Scan for the cell matching the given text and deliver its (x, y) coordinate at center. 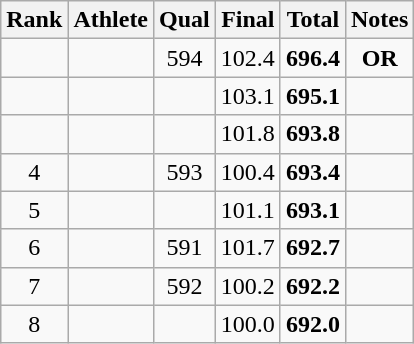
100.0 (248, 324)
4 (34, 172)
692.2 (312, 286)
693.1 (312, 210)
692.0 (312, 324)
100.2 (248, 286)
594 (185, 58)
Athlete (111, 20)
8 (34, 324)
592 (185, 286)
692.7 (312, 248)
102.4 (248, 58)
Rank (34, 20)
OR (379, 58)
101.8 (248, 134)
101.7 (248, 248)
593 (185, 172)
693.4 (312, 172)
591 (185, 248)
100.4 (248, 172)
101.1 (248, 210)
103.1 (248, 96)
695.1 (312, 96)
7 (34, 286)
696.4 (312, 58)
5 (34, 210)
Total (312, 20)
Qual (185, 20)
Final (248, 20)
6 (34, 248)
693.8 (312, 134)
Notes (379, 20)
